Capture the cell that displays the provided text and extract its (X, Y) central coordinate. 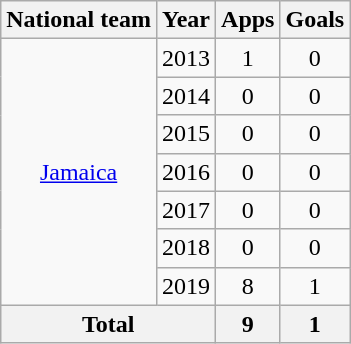
2014 (186, 96)
2016 (186, 172)
2019 (186, 286)
Year (186, 20)
2015 (186, 134)
National team (79, 20)
9 (248, 324)
2018 (186, 248)
8 (248, 286)
Total (108, 324)
2013 (186, 58)
2017 (186, 210)
Goals (315, 20)
Apps (248, 20)
Jamaica (79, 172)
